Scan for the cell matching the given text and deliver its (X, Y) coordinate at center. 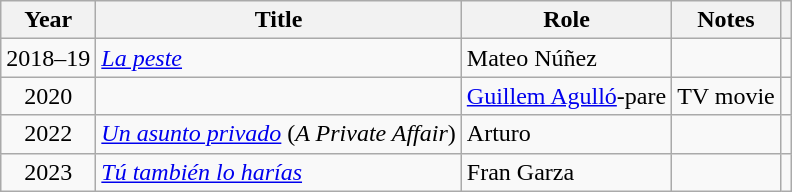
Role (566, 20)
Un asunto privado (A Private Affair) (278, 134)
2022 (48, 134)
2020 (48, 96)
Guillem Agulló-pare (566, 96)
TV movie (726, 96)
2018–19 (48, 58)
2023 (48, 172)
Mateo Núñez (566, 58)
Year (48, 20)
Tú también lo harías (278, 172)
La peste (278, 58)
Title (278, 20)
Arturo (566, 134)
Notes (726, 20)
Fran Garza (566, 172)
